Return the (x, y) coordinate for the center point of the cell that contains the specified text.  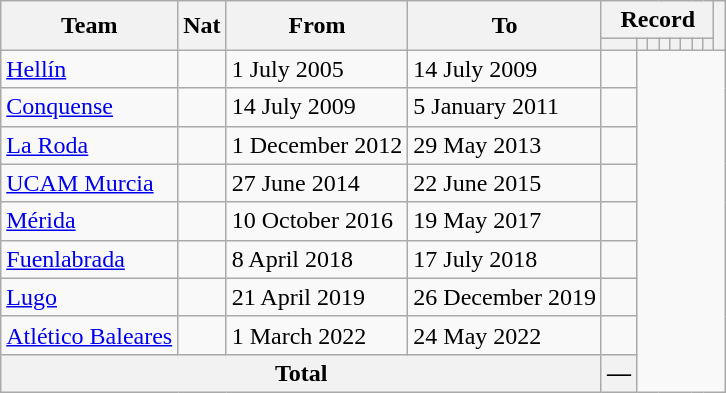
8 April 2018 (317, 259)
26 December 2019 (505, 297)
Total (302, 373)
Conquense (90, 107)
1 December 2012 (317, 145)
5 January 2011 (505, 107)
Atlético Baleares (90, 335)
1 March 2022 (317, 335)
Nat (202, 26)
17 July 2018 (505, 259)
19 May 2017 (505, 221)
Team (90, 26)
Record (657, 20)
21 April 2019 (317, 297)
Fuenlabrada (90, 259)
La Roda (90, 145)
22 June 2015 (505, 183)
24 May 2022 (505, 335)
To (505, 26)
1 July 2005 (317, 69)
UCAM Murcia (90, 183)
Lugo (90, 297)
10 October 2016 (317, 221)
29 May 2013 (505, 145)
27 June 2014 (317, 183)
— (618, 373)
Mérida (90, 221)
Hellín (90, 69)
From (317, 26)
